Locate the cell with the specified text and output its (X, Y) center coordinate. 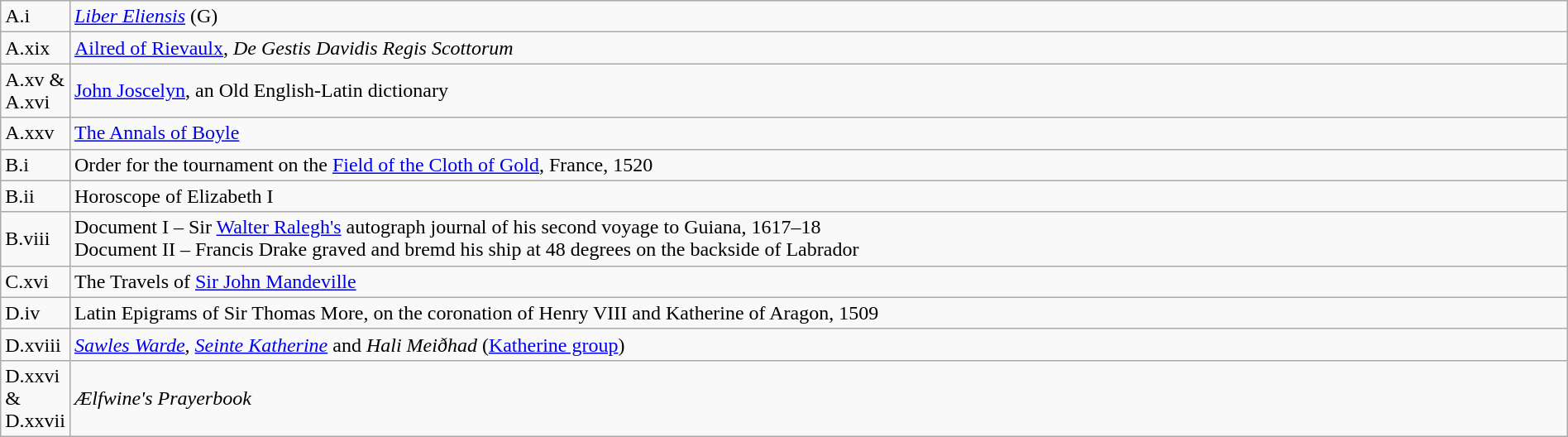
Liber Eliensis (G) (819, 17)
D.xxvi & D.xxvii (36, 398)
D.xviii (36, 344)
John Joscelyn, an Old English-Latin dictionary (819, 91)
A.xix (36, 48)
Ailred of Rievaulx, De Gestis Davidis Regis Scottorum (819, 48)
A.xxv (36, 133)
C.xvi (36, 281)
B.ii (36, 196)
Horoscope of Elizabeth I (819, 196)
The Annals of Boyle (819, 133)
Sawles Warde, Seinte Katherine and Hali Meiðhad (Katherine group) (819, 344)
Latin Epigrams of Sir Thomas More, on the coronation of Henry VIII and Katherine of Aragon, 1509 (819, 313)
B.i (36, 165)
The Travels of Sir John Mandeville (819, 281)
B.viii (36, 238)
A.i (36, 17)
D.iv (36, 313)
A.xv & A.xvi (36, 91)
Order for the tournament on the Field of the Cloth of Gold, France, 1520 (819, 165)
Ælfwine's Prayerbook (819, 398)
